Pinpoint the cell where the given text exists, returning its [X, Y] midpoint coordinate. 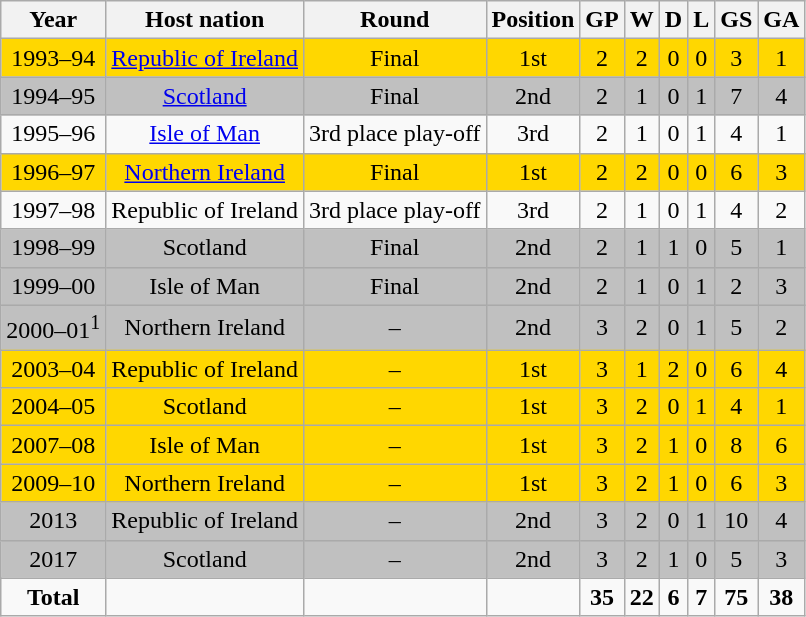
Host nation [205, 20]
GP [602, 20]
38 [782, 597]
Round [394, 20]
22 [642, 597]
2013 [54, 521]
8 [736, 445]
D [673, 20]
2009–10 [54, 483]
1997–98 [54, 210]
1998–99 [54, 248]
2003–04 [54, 369]
Year [54, 20]
GS [736, 20]
1996–97 [54, 172]
2007–08 [54, 445]
2004–05 [54, 407]
1995–96 [54, 134]
2017 [54, 559]
Position [533, 20]
GA [782, 20]
35 [602, 597]
2000–011 [54, 328]
1999–00 [54, 286]
W [642, 20]
10 [736, 521]
L [702, 20]
1994–95 [54, 96]
1993–94 [54, 58]
Total [54, 597]
75 [736, 597]
